Find where the given text appears and provide that cell's center as [x, y] coordinate. 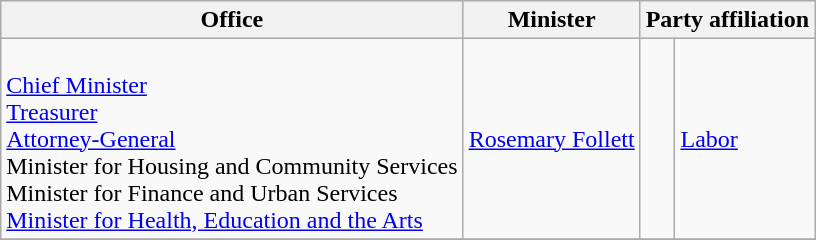
Office [232, 20]
Labor [745, 139]
Party affiliation [727, 20]
Minister [552, 20]
Rosemary Follett [552, 139]
